Detect which cell encompasses the target text, then output its [X, Y] center coordinate. 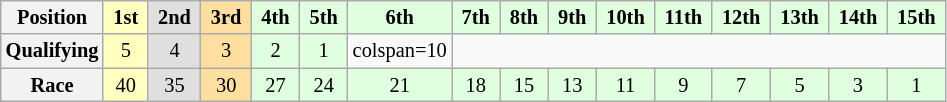
Race [52, 85]
27 [275, 85]
13th [799, 17]
4 [174, 51]
30 [226, 85]
8th [524, 17]
10th [625, 17]
9 [684, 85]
21 [400, 85]
24 [324, 85]
1st [126, 17]
14th [858, 17]
7th [476, 17]
9th [572, 17]
15th [916, 17]
Qualifying [52, 51]
35 [174, 85]
3rd [226, 17]
13 [572, 85]
15 [524, 85]
7 [741, 85]
11th [684, 17]
11 [625, 85]
6th [400, 17]
40 [126, 85]
18 [476, 85]
12th [741, 17]
2 [275, 51]
5th [324, 17]
4th [275, 17]
Position [52, 17]
colspan=10 [400, 51]
2nd [174, 17]
